Scan for the cell matching the given text and deliver its [x, y] coordinate at center. 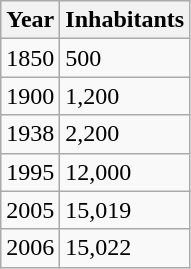
1900 [30, 96]
2005 [30, 210]
1,200 [125, 96]
Inhabitants [125, 20]
500 [125, 58]
15,022 [125, 248]
1850 [30, 58]
1995 [30, 172]
12,000 [125, 172]
15,019 [125, 210]
Year [30, 20]
2006 [30, 248]
1938 [30, 134]
2,200 [125, 134]
